Scan for the cell matching the given text and deliver its [X, Y] coordinate at center. 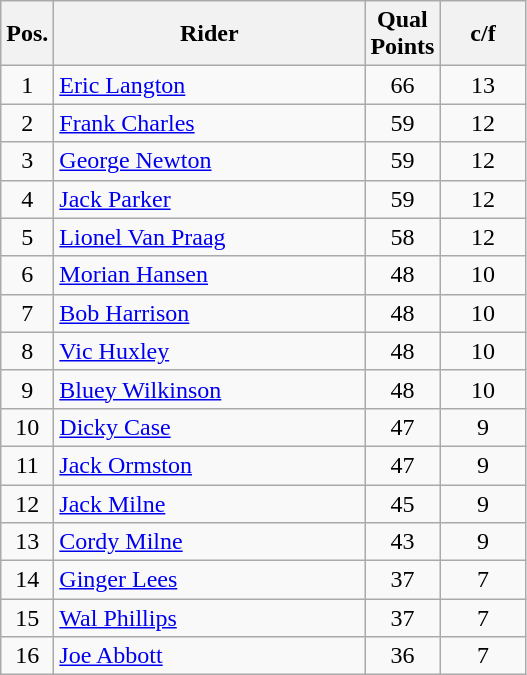
Ginger Lees [210, 580]
43 [402, 542]
Morian Hansen [210, 275]
Bob Harrison [210, 313]
Cordy Milne [210, 542]
16 [28, 656]
Joe Abbott [210, 656]
Frank Charles [210, 123]
58 [402, 237]
Vic Huxley [210, 351]
Jack Milne [210, 503]
14 [28, 580]
Rider [210, 34]
36 [402, 656]
4 [28, 199]
Jack Parker [210, 199]
15 [28, 618]
3 [28, 161]
Qual Points [402, 34]
1 [28, 85]
Lionel Van Praag [210, 237]
8 [28, 351]
Jack Ormston [210, 465]
2 [28, 123]
Wal Phillips [210, 618]
Eric Langton [210, 85]
George Newton [210, 161]
6 [28, 275]
45 [402, 503]
66 [402, 85]
5 [28, 237]
11 [28, 465]
c/f [483, 34]
Pos. [28, 34]
Dicky Case [210, 427]
Bluey Wilkinson [210, 389]
